Identify which cell holds the provided text, then report its (X, Y) central coordinate. 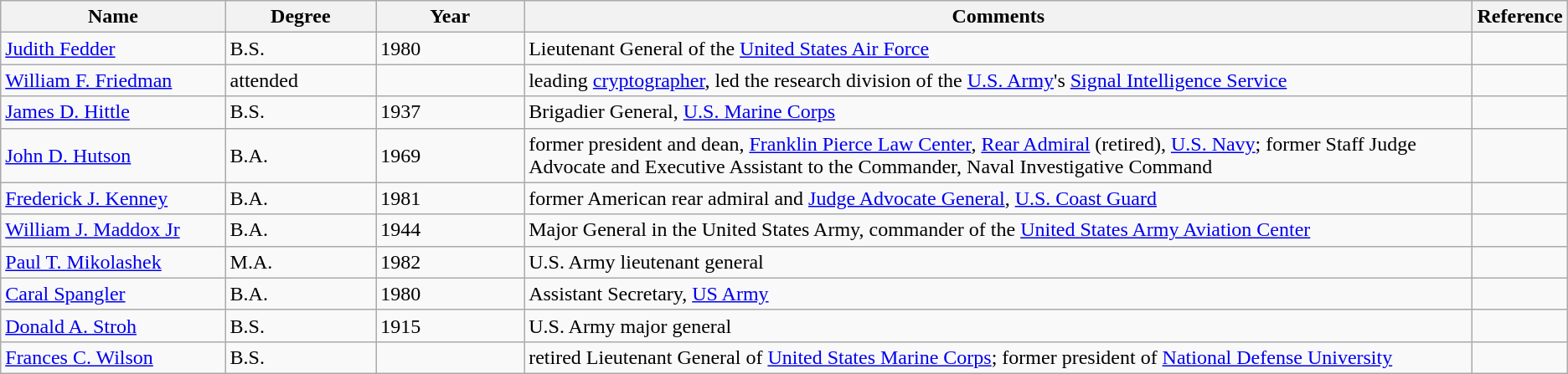
1982 (451, 262)
Brigadier General, U.S. Marine Corps (998, 112)
Year (451, 17)
John D. Hutson (113, 156)
Judith Fedder (113, 49)
Comments (998, 17)
1969 (451, 156)
William F. Friedman (113, 80)
Degree (301, 17)
1981 (451, 198)
attended (301, 80)
Lieutenant General of the United States Air Force (998, 49)
Frances C. Wilson (113, 357)
Caral Spangler (113, 294)
Donald A. Stroh (113, 325)
retired Lieutenant General of United States Marine Corps; former president of National Defense University (998, 357)
Major General in the United States Army, commander of the United States Army Aviation Center (998, 230)
Reference (1519, 17)
Name (113, 17)
1944 (451, 230)
leading cryptographer, led the research division of the U.S. Army's Signal Intelligence Service (998, 80)
William J. Maddox Jr (113, 230)
U.S. Army major general (998, 325)
1915 (451, 325)
former American rear admiral and Judge Advocate General, U.S. Coast Guard (998, 198)
U.S. Army lieutenant general (998, 262)
Paul T. Mikolashek (113, 262)
1937 (451, 112)
Frederick J. Kenney (113, 198)
M.A. (301, 262)
Assistant Secretary, US Army (998, 294)
James D. Hittle (113, 112)
